Identify which cell holds the provided text, then report its [x, y] central coordinate. 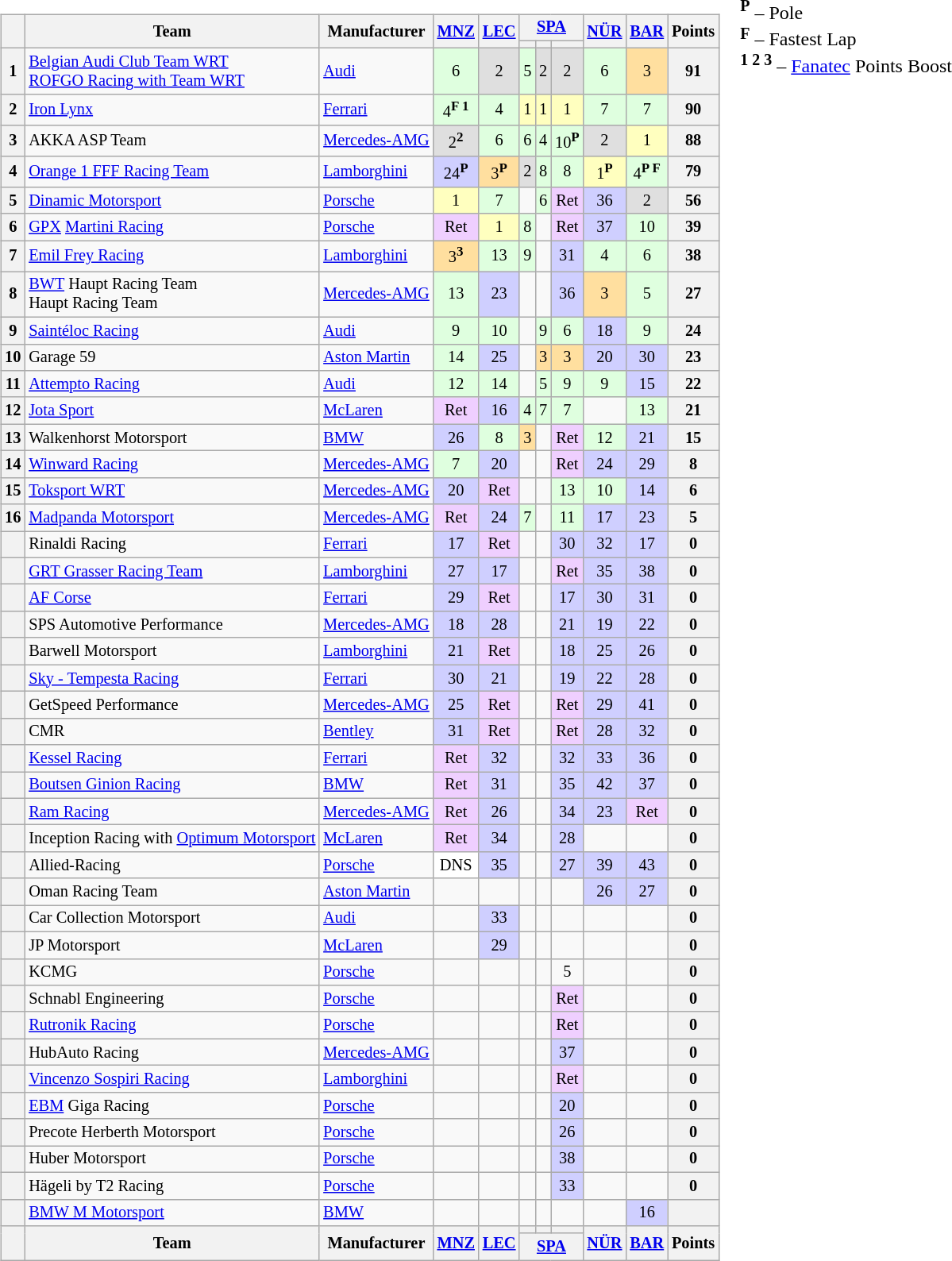
HubAuto Racing [172, 1052]
Boutsen Ginion Racing [172, 785]
Jota Sport [172, 411]
Garage 59 [172, 357]
BWT Haupt Racing Team Haupt Racing Team [172, 295]
Madpanda Motorsport [172, 518]
Vincenzo Sospiri Racing [172, 1079]
Dinamic Motorsport [172, 200]
Iron Lynx [172, 110]
42 [605, 785]
Barwell Motorsport [172, 651]
DNS [456, 866]
Emil Frey Racing [172, 256]
Allied-Racing [172, 866]
91 [693, 71]
Winward Racing [172, 465]
3P [499, 172]
4F 1 [456, 110]
Hägeli by T2 Racing [172, 1186]
Precote Herberth Motorsport [172, 1132]
56 [693, 200]
1P [605, 172]
88 [693, 141]
CMR [172, 731]
EBM Giga Racing [172, 1105]
KCMG [172, 972]
41 [646, 705]
4P F [646, 172]
Belgian Audi Club Team WRT ROFGO Racing with Team WRT [172, 71]
AKKA ASP Team [172, 141]
Kessel Racing [172, 758]
Attempto Racing [172, 384]
Ram Racing [172, 812]
Sky - Tempesta Racing [172, 678]
24P [456, 172]
Bentley [376, 731]
Toksport WRT [172, 491]
Saintéloc Racing [172, 330]
Walkenhorst Motorsport [172, 438]
GetSpeed Performance [172, 705]
Huber Motorsport [172, 1159]
Orange 1 FFF Racing Team [172, 172]
90 [693, 110]
Car Collection Motorsport [172, 919]
43 [646, 866]
Inception Racing with Optimum Motorsport [172, 839]
JP Motorsport [172, 945]
SPS Automotive Performance [172, 625]
GPX Martini Racing [172, 227]
AF Corse [172, 598]
Oman Racing Team [172, 892]
10P [567, 141]
Schnabl Engineering [172, 999]
GRT Grasser Racing Team [172, 571]
79 [693, 172]
Rinaldi Racing [172, 545]
BMW M Motorsport [172, 1213]
Rutronik Racing [172, 1025]
